Find where the given text appears and provide that cell's center as (X, Y) coordinate. 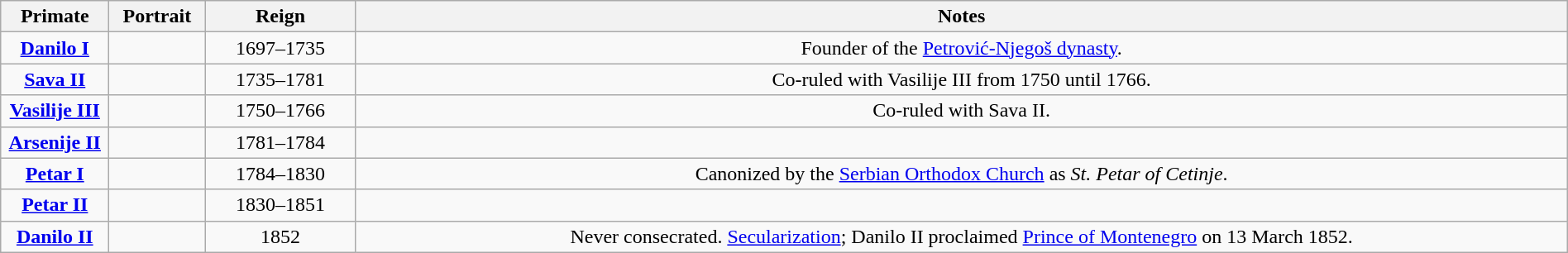
Portrait (157, 17)
Co-ruled with Sava II. (961, 111)
1750–1766 (280, 111)
Primate (55, 17)
1735–1781 (280, 79)
Arsenije II (55, 142)
Canonized by the Serbian Orthodox Church as St. Petar of Cetinje. (961, 174)
Sava II (55, 79)
Danilo I (55, 48)
Danilo II (55, 236)
Co-ruled with Vasilije III from 1750 until 1766. (961, 79)
Petar II (55, 205)
Vasilije III (55, 111)
Never consecrated. Secularization; Danilo II proclaimed Prince of Montenegro on 13 March 1852. (961, 236)
Founder of the Petrović-Njegoš dynasty. (961, 48)
1781–1784 (280, 142)
1852 (280, 236)
Notes (961, 17)
1830–1851 (280, 205)
Reign (280, 17)
1697–1735 (280, 48)
1784–1830 (280, 174)
Petar I (55, 174)
